Output the (x, y) coordinate of the center of the cell containing the given text.  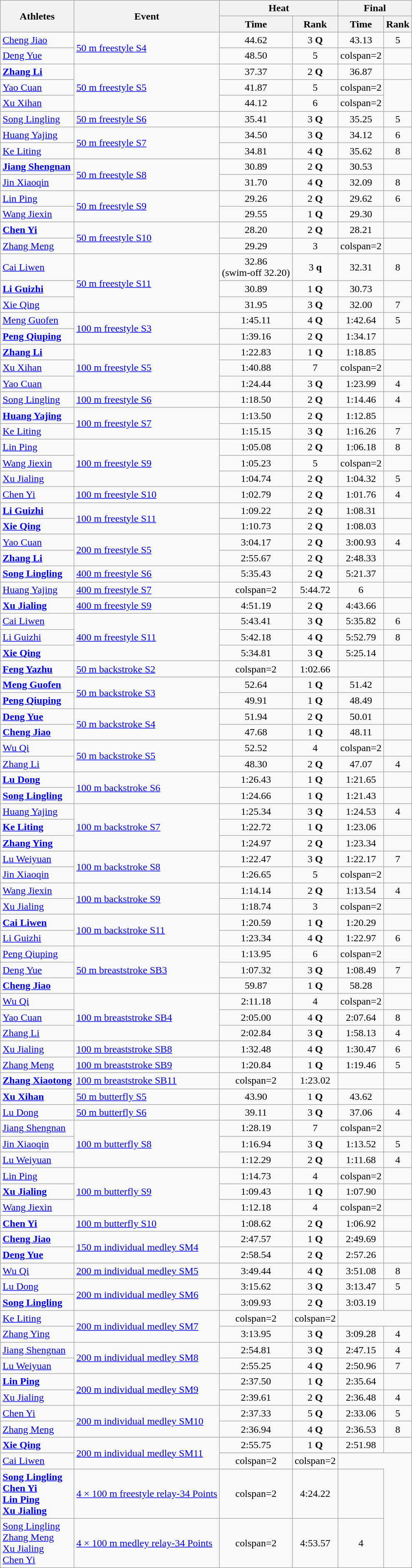
100 m breaststroke SB11 (147, 1081)
48.11 (361, 732)
1:21.43 (361, 796)
1:04.74 (256, 479)
29.62 (361, 198)
1:20.84 (256, 1065)
1:13.54 (361, 891)
1:01.76 (361, 495)
200 m individual medley SM5 (147, 1271)
4 × 100 m medley relay-34 Points (147, 1543)
1:07.90 (361, 1191)
1:12.29 (256, 1160)
1:02.79 (256, 495)
31.70 (256, 182)
200 m individual medley SM9 (147, 1389)
1:40.88 (256, 368)
5:43.41 (256, 621)
2:55.67 (256, 558)
100 m butterfly S10 (147, 1223)
3:51.08 (361, 1271)
1:12.18 (256, 1207)
1:06.92 (361, 1223)
1:58.13 (361, 1033)
5:35.82 (361, 621)
Final (375, 8)
29.26 (256, 198)
5 Q (315, 1413)
3:09.93 (256, 1303)
2:02.84 (256, 1033)
47.07 (361, 764)
1:09.43 (256, 1191)
1:20.59 (256, 922)
2:37.50 (256, 1382)
2:54.81 (256, 1350)
58.28 (361, 986)
2:47.15 (361, 1350)
2:36.53 (361, 1429)
37.06 (361, 1112)
Song LinglingChen YiLin PingXu Jialing (37, 1494)
Event (147, 16)
400 m freestyle S7 (147, 590)
Athletes (37, 16)
2:36.48 (361, 1397)
1:25.34 (256, 811)
1:22.83 (256, 352)
1:22.97 (361, 938)
1:39.16 (256, 336)
1:06.18 (361, 447)
34.81 (256, 151)
1:07.32 (256, 970)
44.12 (256, 103)
1:26.65 (256, 875)
29.29 (256, 246)
2:47.57 (256, 1239)
5:25.14 (361, 653)
150 m individual medley SM4 (147, 1247)
32.86(swim-off 32.20) (256, 267)
3:09.28 (361, 1334)
2:05.00 (256, 1017)
4:43.66 (361, 605)
100 m backstroke S6 (147, 788)
50 m freestyle S6 (147, 119)
43.90 (256, 1097)
3 q (315, 267)
37.37 (256, 72)
1:05.08 (256, 447)
100 m freestyle S9 (147, 463)
50 m freestyle S9 (147, 206)
2:37.33 (256, 1413)
51.94 (256, 716)
1:24.44 (256, 384)
1:42.64 (361, 320)
2:11.18 (256, 1002)
3:49.44 (256, 1271)
1:18.85 (361, 352)
59.87 (256, 986)
50 m freestyle S10 (147, 238)
1:28.19 (256, 1128)
100 m freestyle S10 (147, 495)
48.49 (361, 700)
1:22.47 (256, 859)
48.30 (256, 764)
100 m freestyle S6 (147, 399)
34.50 (256, 135)
1:34.17 (361, 336)
2:50.96 (361, 1366)
Song LinglingZhang MengXu JialingChen Yi (37, 1543)
3:00.93 (361, 542)
1:10.73 (256, 526)
31.95 (256, 305)
2:36.94 (256, 1429)
47.68 (256, 732)
100 m butterfly S9 (147, 1191)
200 m freestyle S5 (147, 550)
200 m individual medley SM8 (147, 1358)
41.87 (256, 87)
1:14.46 (361, 399)
50 m backstroke S5 (147, 756)
50 m freestyle S4 (147, 48)
50 m freestyle S11 (147, 283)
1:24.66 (256, 796)
1:23.99 (361, 384)
2:58.54 (256, 1255)
50 m backstroke S3 (147, 692)
2:55.25 (256, 1366)
100 m breaststroke SB9 (147, 1065)
50 m freestyle S5 (147, 87)
1:21.65 (361, 780)
100 m freestyle S5 (147, 368)
2:48.33 (361, 558)
1:16.26 (361, 431)
50 m freestyle S7 (147, 143)
Zhang Xiaotong (37, 1081)
5:42.18 (256, 637)
4:24.22 (315, 1494)
100 m freestyle S11 (147, 519)
1:05.23 (256, 463)
1:19.46 (361, 1065)
1:13.50 (256, 415)
3:13.95 (256, 1334)
100 m backstroke S9 (147, 898)
50 m breaststroke SB3 (147, 970)
52.52 (256, 748)
1:23.02 (315, 1081)
28.21 (361, 230)
44.62 (256, 40)
1:04.32 (361, 479)
1:20.29 (361, 922)
35.25 (361, 119)
2:55.75 (256, 1445)
1:23.06 (361, 827)
5:35.43 (256, 574)
35.41 (256, 119)
1:13.95 (256, 954)
400 m freestyle S9 (147, 605)
4:53.57 (315, 1543)
2:51.98 (361, 1445)
2:49.69 (361, 1239)
1:08.03 (361, 526)
400 m freestyle S11 (147, 637)
1:24.53 (361, 811)
52.64 (256, 685)
5:34.81 (256, 653)
1:18.50 (256, 399)
200 m individual medley SM10 (147, 1421)
200 m individual medley SM11 (147, 1453)
100 m freestyle S3 (147, 328)
32.09 (361, 182)
50 m backstroke S4 (147, 724)
100 m breaststroke SB4 (147, 1017)
28.20 (256, 230)
50 m backstroke S2 (147, 669)
32.31 (361, 267)
50 m butterfly S5 (147, 1097)
1:14.14 (256, 891)
48.50 (256, 56)
Feng Yazhu (37, 669)
1:14.73 (256, 1176)
34.12 (361, 135)
2:33.06 (361, 1413)
5:44.72 (315, 590)
3:03.19 (361, 1303)
1:18.74 (256, 906)
100 m backstroke S11 (147, 930)
3:04.17 (256, 542)
50 m butterfly S6 (147, 1112)
51.42 (361, 685)
4 × 100 m freestyle relay-34 Points (147, 1494)
1:09.22 (256, 511)
2:07.64 (361, 1017)
1:13.52 (361, 1144)
3:15.62 (256, 1287)
50.01 (361, 716)
32.00 (361, 305)
1:15.15 (256, 431)
1:30.47 (361, 1049)
1:45.11 (256, 320)
30.53 (361, 166)
1:24.97 (256, 843)
2:35.64 (361, 1382)
43.62 (361, 1097)
1:16.94 (256, 1144)
100 m breaststroke SB8 (147, 1049)
49.91 (256, 700)
200 m individual medley SM7 (147, 1326)
100 m backstroke S7 (147, 827)
100 m butterfly S8 (147, 1144)
36.87 (361, 72)
35.62 (361, 151)
1:22.72 (256, 827)
29.30 (361, 214)
5:21.37 (361, 574)
400 m freestyle S6 (147, 574)
29.55 (256, 214)
50 m freestyle S8 (147, 174)
5:52.79 (361, 637)
4:51.19 (256, 605)
3:13.47 (361, 1287)
1:26.43 (256, 780)
1:08.62 (256, 1223)
Heat (279, 8)
100 m freestyle S7 (147, 423)
2:57.26 (361, 1255)
1:08.31 (361, 511)
100 m backstroke S8 (147, 867)
2:39.61 (256, 1397)
1:11.68 (361, 1160)
30.73 (361, 289)
200 m individual medley SM6 (147, 1295)
1:12.85 (361, 415)
1:22.17 (361, 859)
39.11 (256, 1112)
43.13 (361, 40)
1:08.49 (361, 970)
1:02.66 (315, 669)
1:32.48 (256, 1049)
